Find where the given text appears and provide that cell's center as [x, y] coordinate. 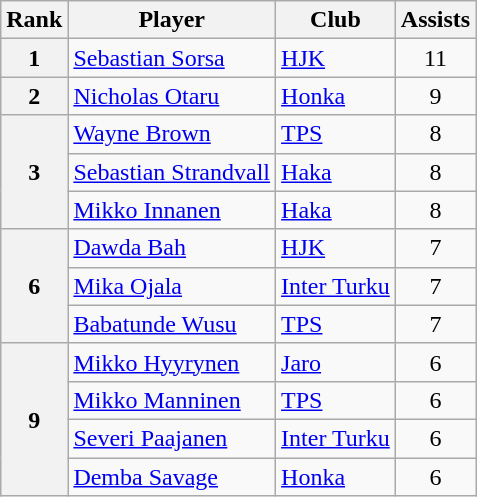
Dawda Bah [172, 248]
Mikko Innanen [172, 210]
Mikko Hyyrynen [172, 362]
11 [435, 58]
Sebastian Strandvall [172, 172]
Sebastian Sorsa [172, 58]
1 [34, 58]
3 [34, 172]
Demba Savage [172, 477]
Wayne Brown [172, 134]
Nicholas Otaru [172, 96]
Severi Paajanen [172, 438]
Rank [34, 20]
2 [34, 96]
Mika Ojala [172, 286]
Player [172, 20]
Assists [435, 20]
Club [336, 20]
Babatunde Wusu [172, 324]
Jaro [336, 362]
Mikko Manninen [172, 400]
